Determine the [x, y] coordinate at the center of the cell enclosing the given text.  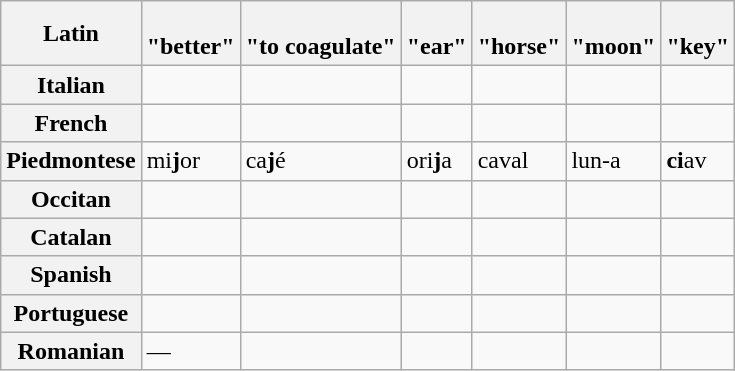
"moon" [614, 34]
Portuguese [71, 313]
caval [519, 161]
Spanish [71, 275]
cajé [320, 161]
ciav [698, 161]
lun-a [614, 161]
Piedmontese [71, 161]
"to coagulate" [320, 34]
"ear" [436, 34]
Catalan [71, 237]
"better" [190, 34]
— [190, 351]
Occitan [71, 199]
"key" [698, 34]
Italian [71, 85]
mijor [190, 161]
French [71, 123]
"horse" [519, 34]
Latin [71, 34]
orija [436, 161]
Romanian [71, 351]
